Pinpoint the cell where the given text exists, returning its [X, Y] midpoint coordinate. 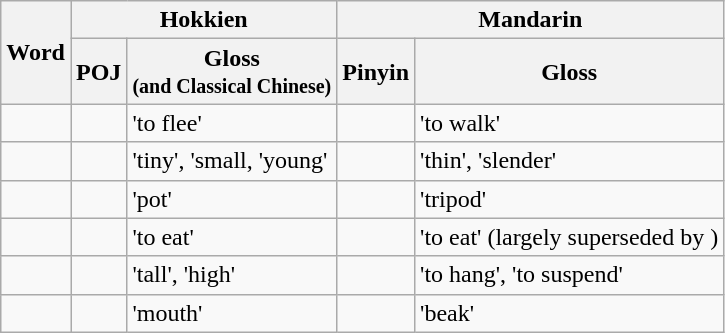
'to eat' (largely superseded by ) [570, 237]
Word [36, 52]
'to hang', 'to suspend' [570, 275]
'to walk' [570, 123]
'pot' [232, 199]
Pinyin [376, 72]
'tall', 'high' [232, 275]
'beak' [570, 313]
'tiny', 'small, 'young' [232, 161]
'tripod' [570, 199]
'to eat' [232, 237]
'to flee' [232, 123]
Gloss [570, 72]
'mouth' [232, 313]
Mandarin [530, 20]
'thin', 'slender' [570, 161]
Gloss(and Classical Chinese) [232, 72]
Hokkien [203, 20]
POJ [98, 72]
